Pinpoint the cell where the given text exists, returning its (x, y) midpoint coordinate. 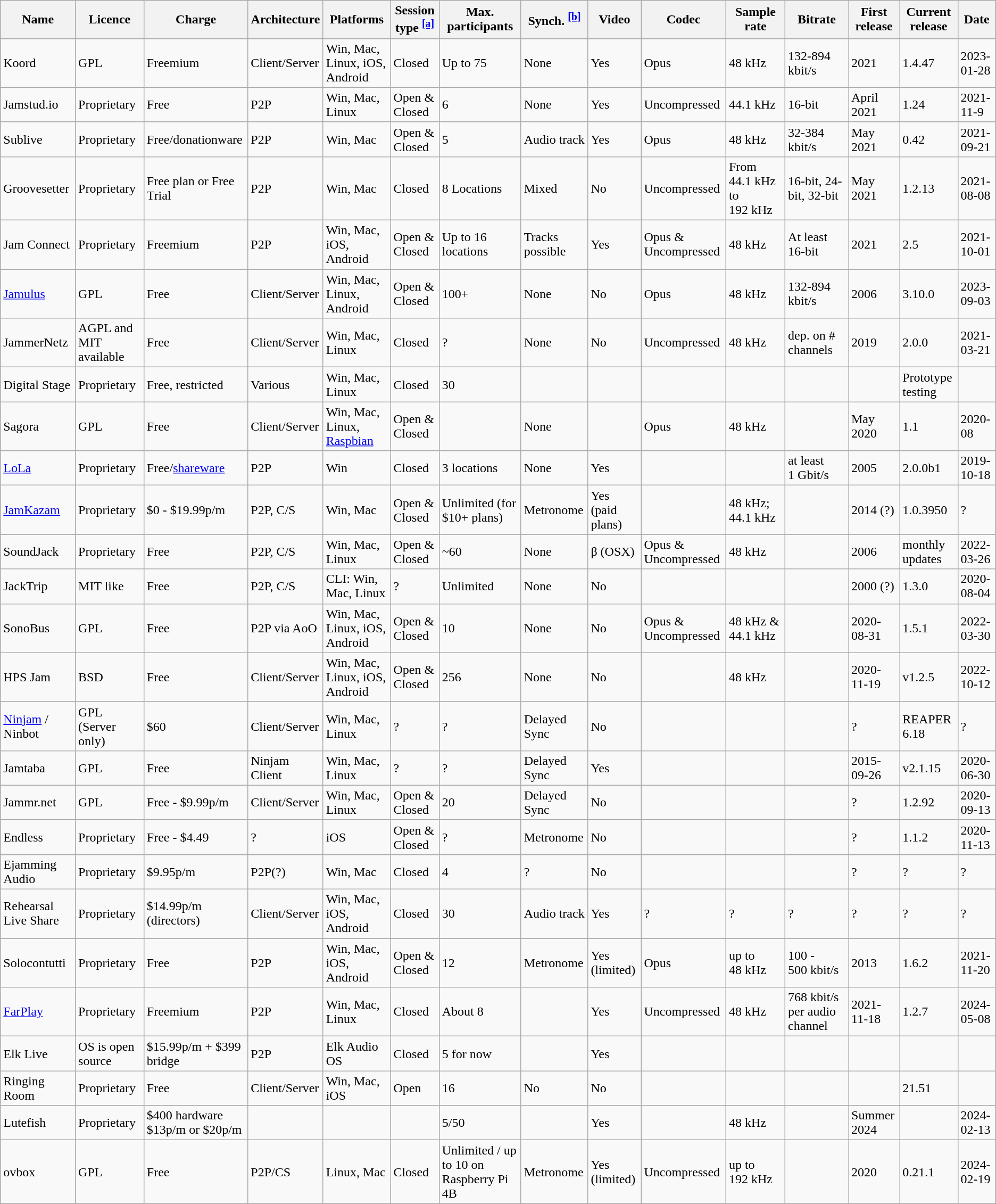
2013 (874, 963)
2023-09-03 (977, 294)
2.5 (929, 245)
Linux, Mac (356, 1172)
21.51 (929, 1088)
3.10.0 (929, 294)
Prototype testing (929, 384)
CLI: Win, Mac, Linux (356, 587)
BSD (110, 677)
Video (615, 20)
2022-03-30 (977, 628)
Groovesetter (38, 188)
2021-11-9 (977, 104)
FarPlay (38, 1012)
Jam Connect (38, 245)
$9.95p/m (196, 872)
2020-06-30 (977, 768)
2021-11-18 (874, 1012)
Sublive (38, 139)
2024-02-13 (977, 1123)
AGPL and MIT available (110, 343)
1.24 (929, 104)
Win, Mac, Linux, Raspbian (356, 426)
Charge (196, 20)
6 (480, 104)
Ringing Room (38, 1088)
Elk Live (38, 1054)
Digital Stage (38, 384)
1.2.13 (929, 188)
At least 16-bit (817, 245)
100 - 500 kbit/s (817, 963)
256 (480, 677)
48 kHz; 44.1 kHz (756, 510)
Mixed (554, 188)
768 kbit/s per audio channel (817, 1012)
1.3.0 (929, 587)
Rehearsal Live Share (38, 914)
JammerNetz (38, 343)
44.1 kHz (756, 104)
Various (285, 384)
Bitrate (817, 20)
1.1.2 (929, 837)
SoundJack (38, 551)
Open (415, 1088)
Koord (38, 63)
5/50 (480, 1123)
iOS (356, 837)
32-384 kbit/s (817, 139)
Sagora (38, 426)
1.1 (929, 426)
Tracks possible (554, 245)
Win, Mac, iOS (356, 1088)
Jamulus (38, 294)
April 2021 (874, 104)
2024-02-19 (977, 1172)
2.0.0 (929, 343)
About 8 (480, 1012)
2024-05-08 (977, 1012)
20 (480, 803)
Ninjam / Ninbot (38, 726)
Session type [a] (415, 20)
Free plan or Free Trial (196, 188)
Up to 16 locations (480, 245)
Codec (683, 20)
P2P/CS (285, 1172)
1.6.2 (929, 963)
GPL (Server only) (110, 726)
2015-09-26 (874, 768)
3 locations (480, 468)
2021-03-21 (977, 343)
Win (356, 468)
Unlimited / up to 10 on Raspberry Pi 4B (480, 1172)
1.2.92 (929, 803)
2020 (874, 1172)
SonoBus (38, 628)
$14.99p/m (directors) (196, 914)
Max. participants (480, 20)
v2.1.15 (929, 768)
May 2020 (874, 426)
16-bit, 24-bit, 32-bit (817, 188)
Solocontutti (38, 963)
2020-11-13 (977, 837)
$60 (196, 726)
LoLa (38, 468)
12 (480, 963)
Endless (38, 837)
Unlimited (480, 587)
Free/donationware (196, 139)
Unlimited (for $10+ plans) (480, 510)
dep. on # channels (817, 343)
P2P(?) (285, 872)
Synch. [b] (554, 20)
Jammr.net (38, 803)
Summer 2024 (874, 1123)
P2P via AoO (285, 628)
Current release (929, 20)
REAPER 6.18 (929, 726)
Free - $9.99p/m (196, 803)
2.0.0b1 (929, 468)
Ninjam Client (285, 768)
Lutefish (38, 1123)
1.2.7 (929, 1012)
Free - $4.49 (196, 837)
2022-10-12 (977, 677)
$400 hardware$13p/m or $20p/m (196, 1123)
2021-09-21 (977, 139)
Sample rate (756, 20)
Architecture (285, 20)
Yes (paid plans) (615, 510)
2021-08-08 (977, 188)
ovbox (38, 1172)
Win, Mac, Linux, Android (356, 294)
2000 (?) (874, 587)
JackTrip (38, 587)
5 for now (480, 1054)
5 (480, 139)
HPS Jam (38, 677)
JamKazam (38, 510)
Date (977, 20)
100+ (480, 294)
2021-11-20 (977, 963)
Name (38, 20)
2014 (?) (874, 510)
monthly updates (929, 551)
10 (480, 628)
~60 (480, 551)
$0 - $19.99p/m (196, 510)
Elk Audio OS (356, 1054)
up to 192 kHz (756, 1172)
Ejamming Audio (38, 872)
β (OSX) (615, 551)
2019-10-18 (977, 468)
2020-08 (977, 426)
2021-10-01 (977, 245)
0.21.1 (929, 1172)
2023-01-28 (977, 63)
2020-08-04 (977, 587)
2020-09-13 (977, 803)
2020-08-31 (874, 628)
First release (874, 20)
MIT like (110, 587)
8 Locations (480, 188)
Platforms (356, 20)
Licence (110, 20)
1.0.3950 (929, 510)
16-bit (817, 104)
Up to 75 (480, 63)
48 kHz & 44.1 kHz (756, 628)
v1.2.5 (929, 677)
4 (480, 872)
2020-11-19 (874, 677)
2005 (874, 468)
at least 1 Gbit/s (817, 468)
Jamstud.io (38, 104)
$15.99p/m + $399 bridge (196, 1054)
Free/shareware (196, 468)
2022-03-26 (977, 551)
1.4.47 (929, 63)
Free, restricted (196, 384)
2019 (874, 343)
up to 48 kHz (756, 963)
1.5.1 (929, 628)
0.42 (929, 139)
From 44.1 kHz to 192 kHz (756, 188)
16 (480, 1088)
OS is open source (110, 1054)
Jamtaba (38, 768)
